Find where the given text appears and provide that cell's center as [x, y] coordinate. 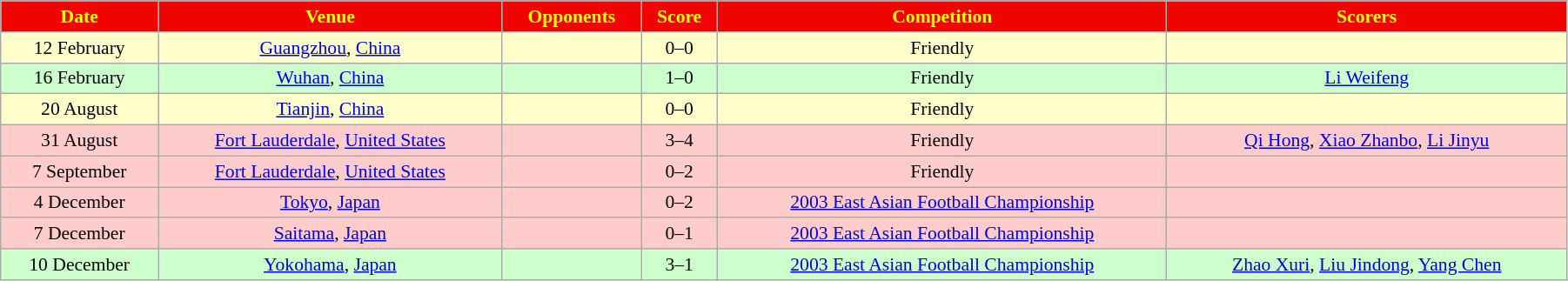
3–1 [680, 264]
Competition [942, 17]
20 August [80, 110]
Tianjin, China [331, 110]
7 December [80, 234]
Li Weifeng [1366, 78]
Score [680, 17]
Tokyo, Japan [331, 203]
Qi Hong, Xiao Zhanbo, Li Jinyu [1366, 141]
3–4 [680, 141]
0–1 [680, 234]
Scorers [1366, 17]
10 December [80, 264]
7 September [80, 171]
Guangzhou, China [331, 48]
Saitama, Japan [331, 234]
12 February [80, 48]
Venue [331, 17]
1–0 [680, 78]
16 February [80, 78]
Zhao Xuri, Liu Jindong, Yang Chen [1366, 264]
Wuhan, China [331, 78]
Yokohama, Japan [331, 264]
4 December [80, 203]
Opponents [571, 17]
31 August [80, 141]
Date [80, 17]
